Locate the cell with the specified text and output its (x, y) center coordinate. 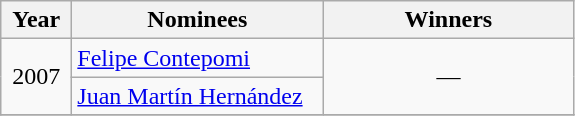
2007 (36, 77)
— (448, 77)
Felipe Contepomi (198, 58)
Juan Martín Hernández (198, 96)
Nominees (198, 20)
Year (36, 20)
Winners (448, 20)
